Determine the [x, y] coordinate at the center of the cell enclosing the given text.  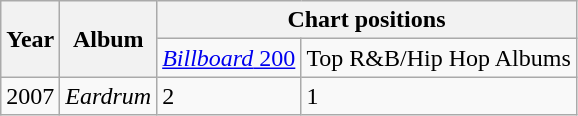
Top R&B/Hip Hop Albums [438, 58]
1 [438, 96]
Eardrum [108, 96]
Album [108, 39]
Chart positions [367, 20]
2007 [30, 96]
Year [30, 39]
Billboard 200 [229, 58]
2 [229, 96]
